Find where the given text appears and provide that cell's center as [x, y] coordinate. 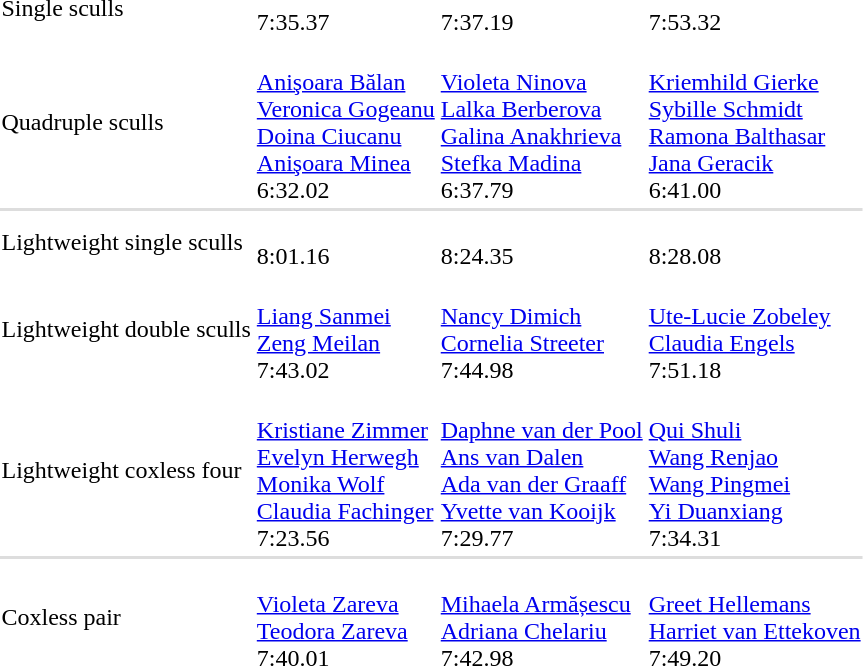
Violeta NinovaLalka BerberovaGalina AnakhrievaStefka Madina6:37.79 [542, 122]
Quadruple sculls [126, 122]
8:01.16 [346, 242]
Lightweight double sculls [126, 330]
Nancy DimichCornelia Streeter7:44.98 [542, 330]
Lightweight single sculls [126, 242]
Qui ShuliWang RenjaoWang PingmeiYi Duanxiang7:34.31 [754, 470]
Anişoara BălanVeronica GogeanuDoina CiucanuAnişoara Minea6:32.02 [346, 122]
8:24.35 [542, 242]
8:28.08 [754, 242]
Kriemhild GierkeSybille SchmidtRamona BalthasarJana Geracik6:41.00 [754, 122]
Lightweight coxless four [126, 470]
Ute-Lucie ZobeleyClaudia Engels7:51.18 [754, 330]
Daphne van der PoolAns van DalenAda van der GraaffYvette van Kooijk7:29.77 [542, 470]
Kristiane ZimmerEvelyn HerweghMonika WolfClaudia Fachinger7:23.56 [346, 470]
Liang SanmeiZeng Meilan7:43.02 [346, 330]
